For the text-containing cell, return its midpoint in (X, Y) coordinate format. 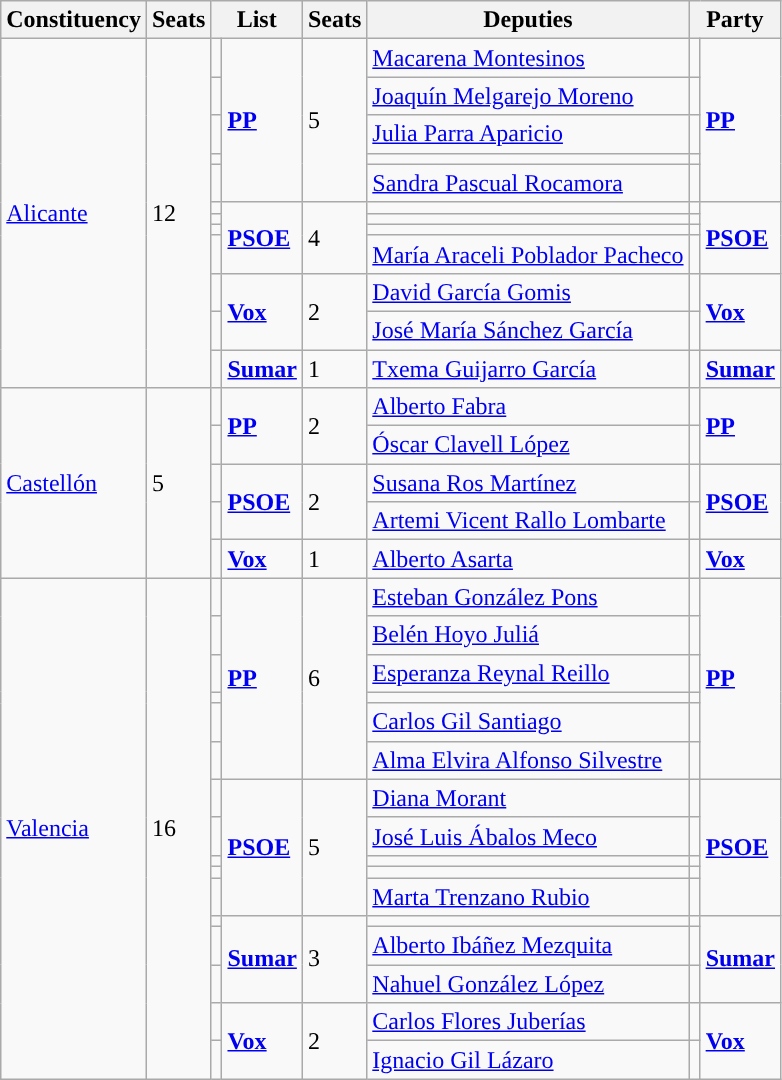
Alberto Fabra (528, 407)
Julia Parra Aparicio (528, 134)
Alicante (74, 214)
José María Sánchez García (528, 330)
Óscar Clavell López (528, 445)
Esteban González Pons (528, 597)
Belén Hoyo Juliá (528, 635)
Valencia (74, 828)
4 (334, 238)
Deputies (528, 20)
6 (334, 678)
Ignacio Gil Lázaro (528, 1060)
List (256, 20)
Esperanza Reynal Reillo (528, 673)
María Araceli Poblador Pacheco (528, 254)
Carlos Gil Santiago (528, 722)
Txema Guijarro García (528, 369)
Joaquín Melgarejo Moreno (528, 96)
Marta Trenzano Rubio (528, 897)
Constituency (74, 20)
Nahuel González López (528, 984)
Macarena Montesinos (528, 58)
Carlos Flores Juberías (528, 1022)
Sandra Pascual Rocamora (528, 183)
3 (334, 960)
16 (178, 828)
Alma Elvira Alfonso Silvestre (528, 760)
Alberto Asarta (528, 559)
David García Gomis (528, 292)
Party (734, 20)
Diana Morant (528, 798)
12 (178, 214)
Artemi Vicent Rallo Lombarte (528, 521)
Susana Ros Martínez (528, 483)
José Luis Ábalos Meco (528, 836)
Alberto Ibáñez Mezquita (528, 946)
Castellón (74, 483)
